For the text-containing cell, return its midpoint in [x, y] coordinate format. 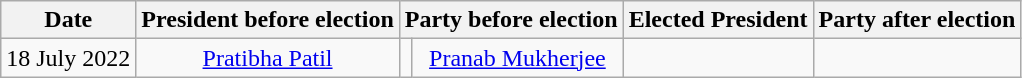
Pranab Mukherjee [518, 58]
Elected President [718, 20]
Date [68, 20]
President before election [268, 20]
Party after election [917, 20]
Pratibha Patil [268, 58]
18 July 2022 [68, 58]
Party before election [511, 20]
